Find where the given text appears and provide that cell's center as [x, y] coordinate. 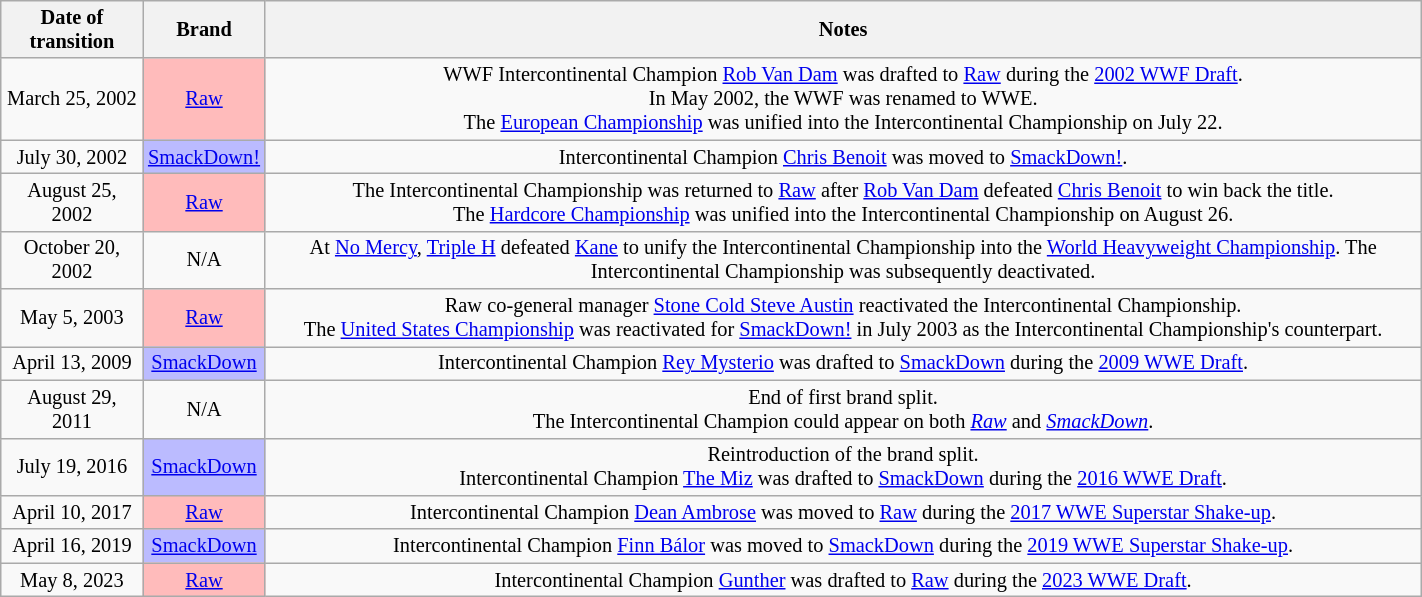
Intercontinental Champion Dean Ambrose was moved to Raw during the 2017 WWE Superstar Shake-up. [843, 512]
Intercontinental Champion Finn Bálor was moved to SmackDown during the 2019 WWE Superstar Shake-up. [843, 546]
October 20, 2002 [72, 260]
Brand [204, 29]
Intercontinental Champion Chris Benoit was moved to SmackDown!. [843, 157]
August 25, 2002 [72, 202]
Intercontinental Champion Gunther was drafted to Raw during the 2023 WWE Draft. [843, 580]
May 8, 2023 [72, 580]
July 30, 2002 [72, 157]
Notes [843, 29]
Intercontinental Champion Rey Mysterio was drafted to SmackDown during the 2009 WWE Draft. [843, 363]
April 13, 2009 [72, 363]
SmackDown! [204, 157]
Date of transition [72, 29]
July 19, 2016 [72, 467]
End of first brand split.The Intercontinental Champion could appear on both Raw and SmackDown. [843, 409]
April 16, 2019 [72, 546]
Reintroduction of the brand split.Intercontinental Champion The Miz was drafted to SmackDown during the 2016 WWE Draft. [843, 467]
March 25, 2002 [72, 99]
May 5, 2003 [72, 318]
August 29, 2011 [72, 409]
April 10, 2017 [72, 512]
